Extract the [x, y] coordinate from the center of the cell holding the provided text.  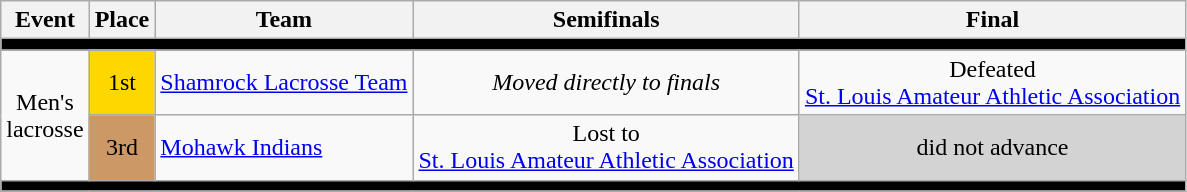
Final [992, 20]
Moved directly to finals [606, 82]
Mohawk Indians [284, 148]
Shamrock Lacrosse Team [284, 82]
Men's lacrosse [45, 115]
1st [122, 82]
Event [45, 20]
Lost to St. Louis Amateur Athletic Association [606, 148]
did not advance [992, 148]
3rd [122, 148]
Place [122, 20]
Semifinals [606, 20]
Team [284, 20]
Defeated St. Louis Amateur Athletic Association [992, 82]
